Determine the (X, Y) coordinate at the center of the cell enclosing the given text.  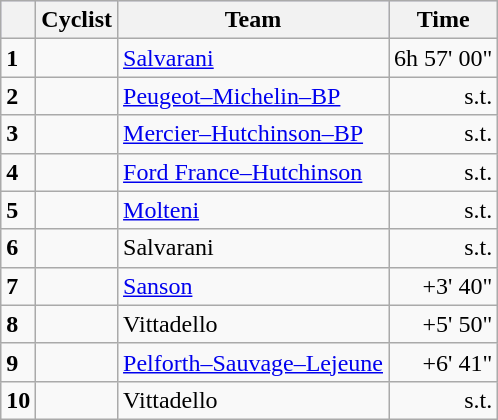
5 (18, 210)
Cyclist (77, 20)
3 (18, 134)
+5' 50" (444, 324)
Pelforth–Sauvage–Lejeune (254, 362)
8 (18, 324)
Sanson (254, 286)
4 (18, 172)
6 (18, 248)
+6' 41" (444, 362)
Peugeot–Michelin–BP (254, 96)
+3' 40" (444, 286)
7 (18, 286)
10 (18, 400)
Molteni (254, 210)
Time (444, 20)
6h 57' 00" (444, 58)
1 (18, 58)
Ford France–Hutchinson (254, 172)
2 (18, 96)
Team (254, 20)
Mercier–Hutchinson–BP (254, 134)
9 (18, 362)
